Determine the (x, y) coordinate at the center of the cell enclosing the given text.  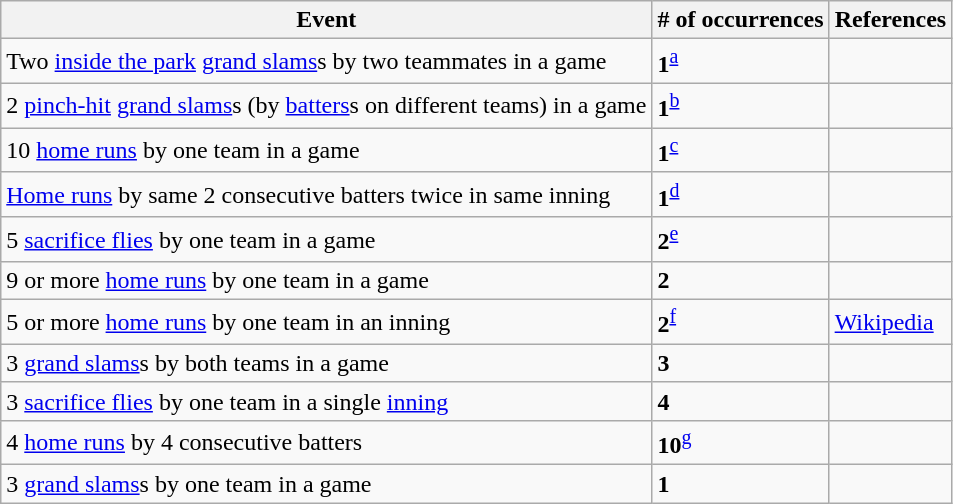
1 (740, 484)
1c (740, 150)
1d (740, 194)
4 (740, 401)
10 home runs by one team in a game (326, 150)
3 grand slamss by both teams in a game (326, 363)
2f (740, 322)
2e (740, 240)
9 or more home runs by one team in a game (326, 281)
3 sacrifice flies by one team in a single inning (326, 401)
5 sacrifice flies by one team in a game (326, 240)
Two inside the park grand slamss by two teammates in a game (326, 62)
# of occurrences (740, 20)
3 grand slamss by one team in a game (326, 484)
10g (740, 442)
2 pinch-hit grand slamss (by batterss on different teams) in a game (326, 106)
1b (740, 106)
Event (326, 20)
Wikipedia (890, 322)
Home runs by same 2 consecutive batters twice in same inning (326, 194)
4 home runs by 4 consecutive batters (326, 442)
References (890, 20)
2 (740, 281)
5 or more home runs by one team in an inning (326, 322)
1a (740, 62)
3 (740, 363)
